Output the (x, y) coordinate of the center of the cell containing the given text.  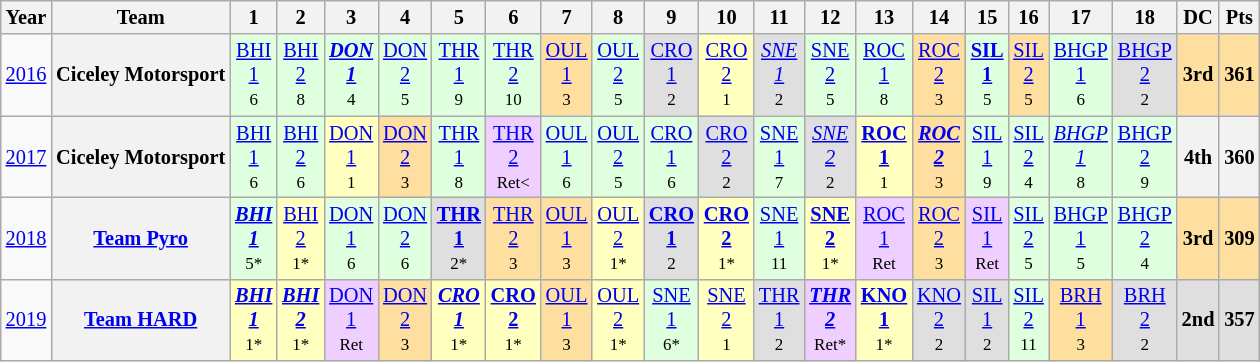
DON14 (351, 75)
ROC11 (884, 157)
THR12* (459, 238)
2019 (26, 320)
8 (618, 17)
5 (459, 17)
BHGP15 (1081, 238)
361 (1239, 75)
ROC1Ret (884, 238)
16 (1028, 17)
DC (1198, 17)
SNE21 (726, 320)
Team Pyro (140, 238)
BHGP22 (1145, 75)
SIL12 (988, 320)
DON1Ret (351, 320)
14 (939, 17)
SNE111 (779, 238)
DON16 (351, 238)
CRO22 (726, 157)
SIL24 (1028, 157)
Year (26, 17)
360 (1239, 157)
SNE22 (830, 157)
11 (779, 17)
DON26 (405, 238)
SIL15 (988, 75)
2018 (26, 238)
CRO16 (672, 157)
BHI28 (300, 75)
DON11 (351, 157)
Team HARD (140, 320)
357 (1239, 320)
DON25 (405, 75)
1 (254, 17)
BHGP16 (1081, 75)
SNE12 (779, 75)
7 (567, 17)
2017 (26, 157)
CRO21 (726, 75)
13 (884, 17)
KNO22 (939, 320)
4 (405, 17)
SNE21* (830, 238)
6 (514, 17)
Pts (1239, 17)
SIL1Ret (988, 238)
2 (300, 17)
SIL19 (988, 157)
SIL211 (1028, 320)
BHI11* (254, 320)
BRH13 (1081, 320)
Team (140, 17)
4th (1198, 157)
3 (351, 17)
THR18 (459, 157)
BHI15* (254, 238)
THR19 (459, 75)
THR12 (779, 320)
BHGP29 (1145, 157)
2nd (1198, 320)
THR210 (514, 75)
BRH22 (1145, 320)
2016 (26, 75)
CRO11* (459, 320)
BHGP18 (1081, 157)
12 (830, 17)
KNO11* (884, 320)
SNE25 (830, 75)
BHI26 (300, 157)
ROC18 (884, 75)
SNE17 (779, 157)
BHGP24 (1145, 238)
SNE16* (672, 320)
OUL16 (567, 157)
THR2Ret* (830, 320)
15 (988, 17)
309 (1239, 238)
THR2Ret< (514, 157)
10 (726, 17)
9 (672, 17)
17 (1081, 17)
THR23 (514, 238)
18 (1145, 17)
